For the text-containing cell, return its midpoint in [X, Y] coordinate format. 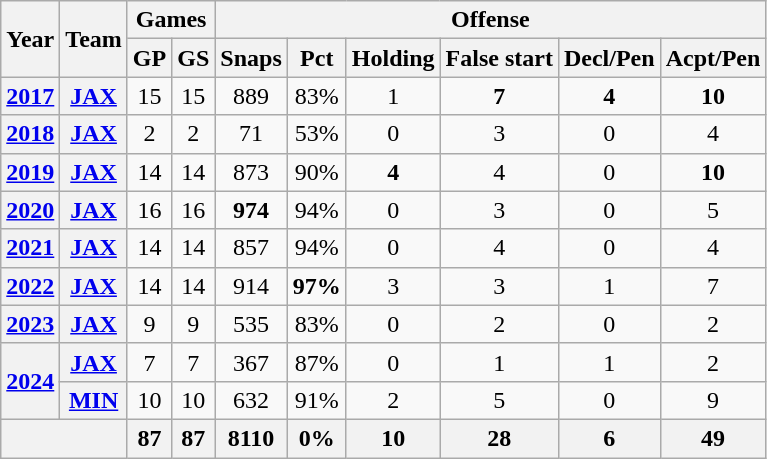
2017 [30, 96]
MIN [94, 400]
53% [316, 134]
Offense [490, 20]
Decl/Pen [609, 58]
889 [251, 96]
28 [499, 438]
71 [251, 134]
90% [316, 172]
914 [251, 286]
False start [499, 58]
2019 [30, 172]
87% [316, 362]
367 [251, 362]
2022 [30, 286]
Snaps [251, 58]
91% [316, 400]
857 [251, 248]
2024 [30, 381]
Acpt/Pen [713, 58]
2021 [30, 248]
49 [713, 438]
GS [194, 58]
2023 [30, 324]
873 [251, 172]
Games [170, 20]
2018 [30, 134]
Team [94, 39]
6 [609, 438]
Pct [316, 58]
Year [30, 39]
535 [251, 324]
974 [251, 210]
8110 [251, 438]
97% [316, 286]
632 [251, 400]
Holding [393, 58]
2020 [30, 210]
0% [316, 438]
GP [149, 58]
